Provide the (x, y) coordinate of the cell's center where the given text is located.  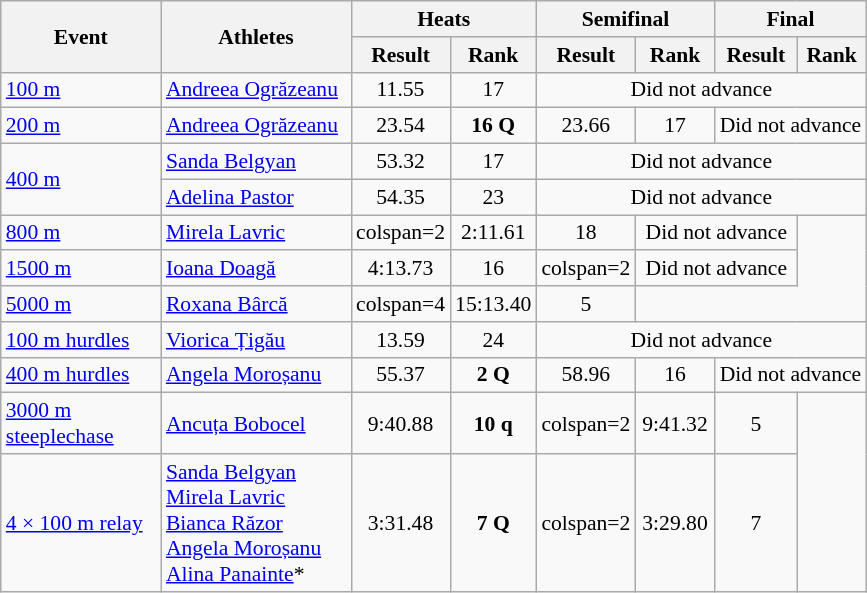
400 m hurdles (81, 375)
53.32 (400, 162)
Sanda BelgyanMirela Lavric Bianca RăzorAngela MoroșanuAlina Panainte* (256, 523)
16 Q (493, 126)
4:13.73 (400, 269)
Event (81, 36)
100 m hurdles (81, 340)
Roxana Bârcă (256, 304)
Final (791, 19)
7 (756, 523)
23.54 (400, 126)
15:13.40 (493, 304)
23.66 (586, 126)
9:40.88 (400, 424)
200 m (81, 126)
2 Q (493, 375)
11.55 (400, 90)
Ioana Doagă (256, 269)
100 m (81, 90)
5000 m (81, 304)
Semifinal (625, 19)
Heats (444, 19)
54.35 (400, 197)
Viorica Țigău (256, 340)
400 m (81, 180)
3:29.80 (674, 523)
Ancuța Bobocel (256, 424)
58.96 (586, 375)
Adelina Pastor (256, 197)
24 (493, 340)
Angela Moroșanu (256, 375)
23 (493, 197)
18 (586, 233)
4 × 100 m relay (81, 523)
colspan=4 (400, 304)
13.59 (400, 340)
1500 m (81, 269)
Sanda Belgyan (256, 162)
800 m (81, 233)
Athletes (256, 36)
7 Q (493, 523)
Mirela Lavric (256, 233)
2:11.61 (493, 233)
3:31.48 (400, 523)
3000 m steeplechase (81, 424)
10 q (493, 424)
55.37 (400, 375)
9:41.32 (674, 424)
